Identify which cell holds the provided text, then report its [x, y] central coordinate. 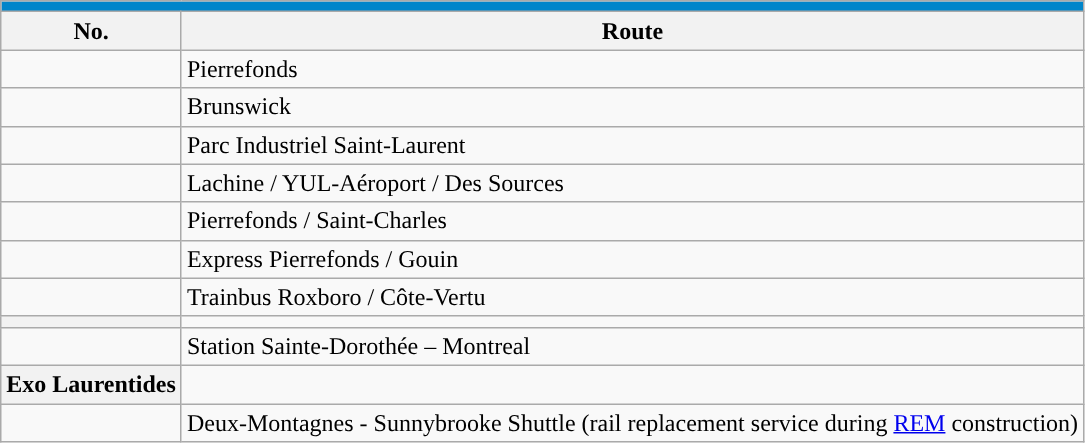
Pierrefonds [632, 69]
Parc Industriel Saint-Laurent [632, 145]
Lachine / YUL-Aéroport / Des Sources [632, 183]
Brunswick [632, 107]
Route [632, 31]
Station Sainte-Dorothée – Montreal [632, 346]
Pierrefonds / Saint-Charles [632, 221]
Exo Laurentides [92, 384]
Deux-Montagnes - Sunnybrooke Shuttle (rail replacement service during REM construction) [632, 423]
No. [92, 31]
Trainbus Roxboro / Côte-Vertu [632, 297]
Express Pierrefonds / Gouin [632, 259]
